Determine the (X, Y) coordinate at the center of the cell enclosing the given text.  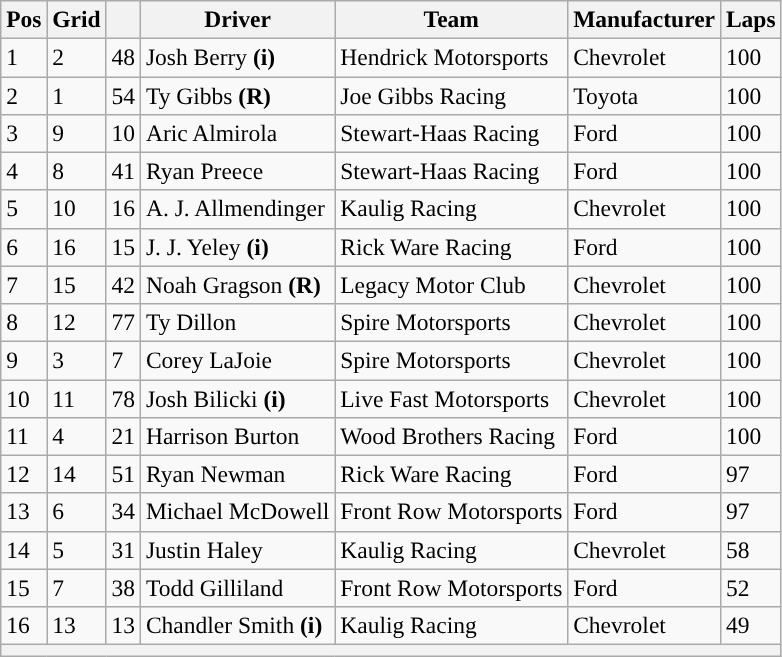
Ty Dillon (237, 322)
Ty Gibbs (R) (237, 95)
Todd Gilliland (237, 588)
Driver (237, 19)
Wood Brothers Racing (452, 436)
Team (452, 19)
Hendrick Motorsports (452, 57)
49 (750, 625)
A. J. Allmendinger (237, 209)
Corey LaJoie (237, 360)
Legacy Motor Club (452, 285)
Ryan Preece (237, 171)
Michael McDowell (237, 512)
78 (123, 398)
Manufacturer (644, 19)
54 (123, 95)
Josh Berry (i) (237, 57)
J. J. Yeley (i) (237, 247)
41 (123, 171)
77 (123, 322)
Laps (750, 19)
Justin Haley (237, 550)
51 (123, 474)
Grid (76, 19)
Josh Bilicki (i) (237, 398)
Harrison Burton (237, 436)
34 (123, 512)
42 (123, 285)
58 (750, 550)
Joe Gibbs Racing (452, 95)
Pos (24, 19)
Chandler Smith (i) (237, 625)
Noah Gragson (R) (237, 285)
Toyota (644, 95)
31 (123, 550)
48 (123, 57)
21 (123, 436)
Live Fast Motorsports (452, 398)
38 (123, 588)
52 (750, 588)
Ryan Newman (237, 474)
Aric Almirola (237, 133)
